Return the [X, Y] coordinate for the center point of the cell that contains the specified text.  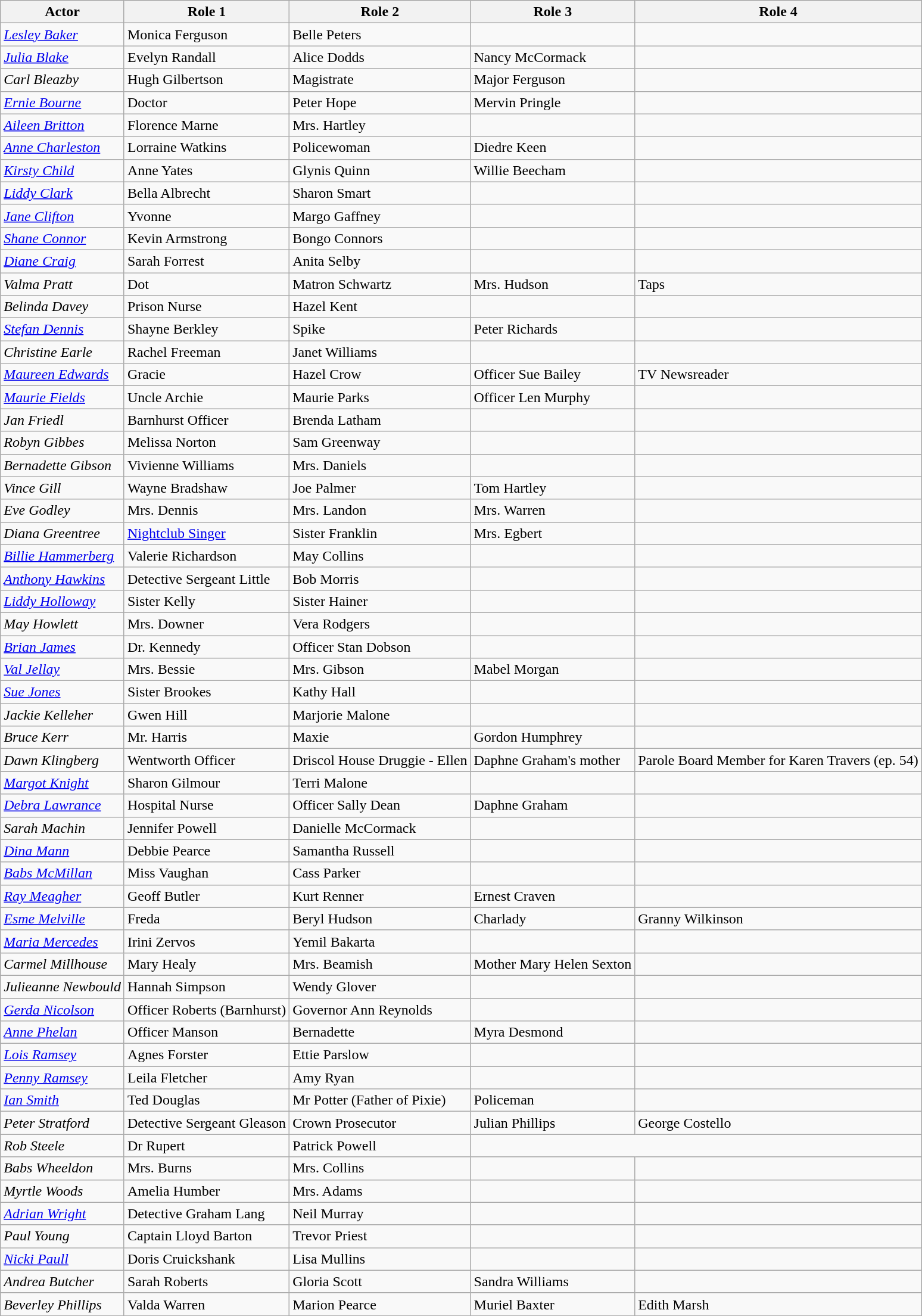
Sister Brookes [206, 692]
Myra Desmond [553, 1032]
Bruce Kerr [63, 738]
Mother Mary Helen Sexton [553, 964]
Anne Yates [206, 170]
Gracie [206, 375]
Mary Healy [206, 964]
Sister Franklin [380, 533]
Carl Bleazby [63, 80]
Monica Ferguson [206, 35]
Gloria Scott [380, 1281]
Val Jellay [63, 670]
Terri Malone [380, 783]
Lorraine Watkins [206, 148]
Governor Ann Reynolds [380, 1010]
Officer Len Murphy [553, 397]
Ernest Craven [553, 896]
Debra Lawrance [63, 805]
Penny Ramsey [63, 1078]
Mrs. Bessie [206, 670]
Ted Douglas [206, 1100]
Stefan Dennis [63, 329]
Sarah Roberts [206, 1281]
Dawn Klingberg [63, 760]
Sarah Machin [63, 828]
Babs McMillan [63, 873]
Kevin Armstrong [206, 238]
Mrs. Landon [380, 511]
Maxie [380, 738]
Julia Blake [63, 57]
Sue Jones [63, 692]
Belle Peters [380, 35]
Spike [380, 329]
Kurt Renner [380, 896]
Maria Mercedes [63, 941]
Peter Hope [380, 102]
Anthony Hawkins [63, 578]
Mrs. Dennis [206, 511]
Magistrate [380, 80]
Ian Smith [63, 1100]
Anne Charleston [63, 148]
Uncle Archie [206, 397]
Gerda Nicolson [63, 1010]
Bernadette [380, 1032]
Daphne Graham [553, 805]
Peter Stratford [63, 1123]
Dr. Kennedy [206, 646]
Mrs. Burns [206, 1168]
Aileen Britton [63, 125]
Hannah Simpson [206, 987]
Mrs. Beamish [380, 964]
Yemil Bakarta [380, 941]
Maureen Edwards [63, 375]
Amy Ryan [380, 1078]
Gordon Humphrey [553, 738]
Jennifer Powell [206, 828]
Brian James [63, 646]
Marion Pearce [380, 1304]
Shayne Berkley [206, 329]
Driscol House Druggie - Ellen [380, 760]
Janet Williams [380, 352]
Wentworth Officer [206, 760]
Yvonne [206, 216]
Valda Warren [206, 1304]
Adrian Wright [63, 1214]
Melissa Norton [206, 443]
Vince Gill [63, 488]
Edith Marsh [778, 1304]
Jackie Kelleher [63, 715]
Valma Pratt [63, 284]
Nancy McCormack [553, 57]
Hospital Nurse [206, 805]
Andrea Butcher [63, 1281]
Kathy Hall [380, 692]
Leila Fletcher [206, 1078]
Willie Beecham [553, 170]
Anita Selby [380, 261]
Crown Prosecutor [380, 1123]
Detective Sergeant Little [206, 578]
Lois Ramsey [63, 1055]
Ray Meagher [63, 896]
Julieanne Newbould [63, 987]
Miss Vaughan [206, 873]
Florence Marne [206, 125]
Bella Albrecht [206, 193]
Sister Kelly [206, 601]
Officer Stan Dobson [380, 646]
Granny Wilkinson [778, 919]
Sam Greenway [380, 443]
Officer Manson [206, 1032]
Policewoman [380, 148]
Major Ferguson [553, 80]
Mrs. Hudson [553, 284]
Bernadette Gibson [63, 465]
Daphne Graham's mother [553, 760]
Neil Murray [380, 1214]
Robyn Gibbes [63, 443]
Ettie Parslow [380, 1055]
Debbie Pearce [206, 851]
Sarah Forrest [206, 261]
Alice Dodds [380, 57]
Danielle McCormack [380, 828]
Taps [778, 284]
Detective Graham Lang [206, 1214]
Role 3 [553, 12]
Policeman [553, 1100]
Mrs. Hartley [380, 125]
Sharon Gilmour [206, 783]
Jane Clifton [63, 216]
Hazel Kent [380, 307]
Mervin Pringle [553, 102]
Paul Young [63, 1236]
Myrtle Woods [63, 1191]
TV Newsreader [778, 375]
Liddy Clark [63, 193]
Rob Steele [63, 1146]
Mrs. Daniels [380, 465]
Christine Earle [63, 352]
Valerie Richardson [206, 556]
Officer Sue Bailey [553, 375]
Irini Zervos [206, 941]
Dr Rupert [206, 1146]
Carmel Millhouse [63, 964]
Mabel Morgan [553, 670]
Babs Wheeldon [63, 1168]
Evelyn Randall [206, 57]
Detective Sergeant Gleason [206, 1123]
Anne Phelan [63, 1032]
Barnhurst Officer [206, 420]
Officer Sally Dean [380, 805]
Mrs. Egbert [553, 533]
Sandra Williams [553, 1281]
Gwen Hill [206, 715]
Mrs. Adams [380, 1191]
Kirsty Child [63, 170]
Dina Mann [63, 851]
George Costello [778, 1123]
Role 1 [206, 12]
Trevor Priest [380, 1236]
Glynis Quinn [380, 170]
Rachel Freeman [206, 352]
Doris Cruickshank [206, 1259]
Brenda Latham [380, 420]
Beverley Phillips [63, 1304]
Bob Morris [380, 578]
Prison Nurse [206, 307]
Diane Craig [63, 261]
Bongo Connors [380, 238]
Mr Potter (Father of Pixie) [380, 1100]
Vivienne Williams [206, 465]
Parole Board Member for Karen Travers (ep. 54) [778, 760]
Sister Hainer [380, 601]
May Collins [380, 556]
Diana Greentree [63, 533]
Amelia Humber [206, 1191]
Officer Roberts (Barnhurst) [206, 1010]
Billie Hammerberg [63, 556]
Sharon Smart [380, 193]
Mrs. Downer [206, 624]
Hazel Crow [380, 375]
Mrs. Collins [380, 1168]
Agnes Forster [206, 1055]
Wayne Bradshaw [206, 488]
Mr. Harris [206, 738]
Lesley Baker [63, 35]
Role 4 [778, 12]
Samantha Russell [380, 851]
Joe Palmer [380, 488]
Marjorie Malone [380, 715]
Role 2 [380, 12]
Maurie Fields [63, 397]
Charlady [553, 919]
May Howlett [63, 624]
Margot Knight [63, 783]
Wendy Glover [380, 987]
Freda [206, 919]
Margo Gaffney [380, 216]
Mrs. Gibson [380, 670]
Liddy Holloway [63, 601]
Ernie Bourne [63, 102]
Hugh Gilbertson [206, 80]
Tom Hartley [553, 488]
Captain Lloyd Barton [206, 1236]
Beryl Hudson [380, 919]
Jan Friedl [63, 420]
Muriel Baxter [553, 1304]
Actor [63, 12]
Esme Melville [63, 919]
Patrick Powell [380, 1146]
Lisa Mullins [380, 1259]
Cass Parker [380, 873]
Maurie Parks [380, 397]
Peter Richards [553, 329]
Doctor [206, 102]
Nicki Paull [63, 1259]
Eve Godley [63, 511]
Belinda Davey [63, 307]
Nightclub Singer [206, 533]
Matron Schwartz [380, 284]
Mrs. Warren [553, 511]
Dot [206, 284]
Shane Connor [63, 238]
Diedre Keen [553, 148]
Geoff Butler [206, 896]
Julian Phillips [553, 1123]
Vera Rodgers [380, 624]
